Pinpoint the cell where the given text exists, returning its [x, y] midpoint coordinate. 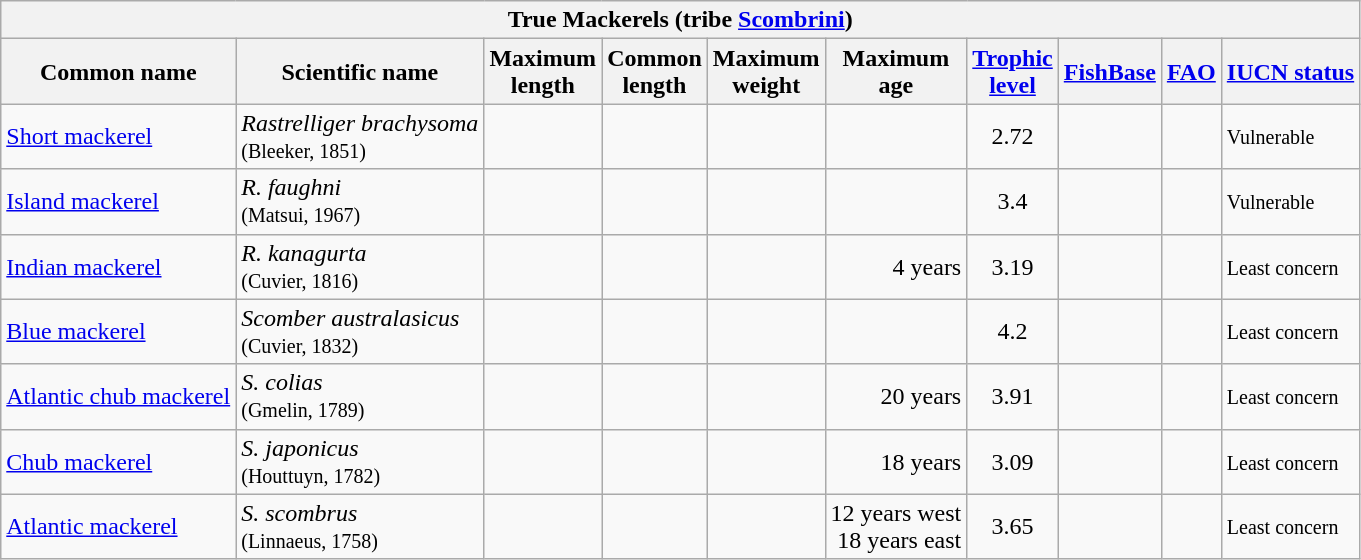
2.72 [1013, 136]
True Mackerels (tribe Scombrini) [680, 20]
Maximumlength [543, 72]
Island mackerel [118, 202]
Maximumweight [766, 72]
3.91 [1013, 396]
3.4 [1013, 202]
3.19 [1013, 266]
Common name [118, 72]
Short mackerel [118, 136]
4 years [896, 266]
20 years [896, 396]
FishBase [1110, 72]
Atlantic mackerel [118, 526]
Atlantic chub mackerel [118, 396]
S. scombrus(Linnaeus, 1758) [360, 526]
IUCN status [1290, 72]
Scientific name [360, 72]
R. kanagurta(Cuvier, 1816) [360, 266]
Scomber australasicus(Cuvier, 1832) [360, 332]
Trophiclevel [1013, 72]
18 years [896, 462]
3.65 [1013, 526]
Maximumage [896, 72]
12 years west18 years east [896, 526]
Chub mackerel [118, 462]
S. colias(Gmelin, 1789) [360, 396]
Commonlength [655, 72]
3.09 [1013, 462]
S. japonicus(Houttuyn, 1782) [360, 462]
R. faughni(Matsui, 1967) [360, 202]
Indian mackerel [118, 266]
Rastrelliger brachysoma(Bleeker, 1851) [360, 136]
Blue mackerel [118, 332]
4.2 [1013, 332]
FAO [1191, 72]
